Identify which cell holds the provided text, then report its (X, Y) central coordinate. 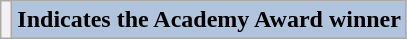
Indicates the Academy Award winner (210, 20)
